From the cell containing the given text, extract its center point as (X, Y) coordinate. 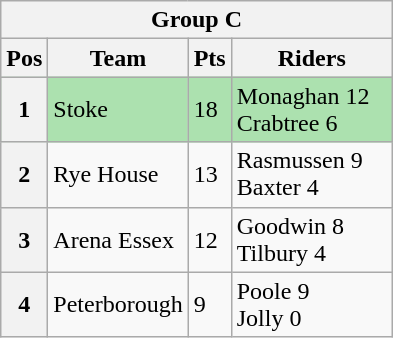
Arena Essex (118, 240)
4 (24, 304)
Stoke (118, 110)
Pos (24, 58)
Group C (197, 20)
Rye House (118, 174)
13 (210, 174)
1 (24, 110)
9 (210, 304)
12 (210, 240)
2 (24, 174)
18 (210, 110)
Peterborough (118, 304)
Monaghan 12Crabtree 6 (312, 110)
Rasmussen 9Baxter 4 (312, 174)
Poole 9Jolly 0 (312, 304)
Goodwin 8Tilbury 4 (312, 240)
3 (24, 240)
Riders (312, 58)
Team (118, 58)
Pts (210, 58)
